Pinpoint the cell where the given text exists, returning its (x, y) midpoint coordinate. 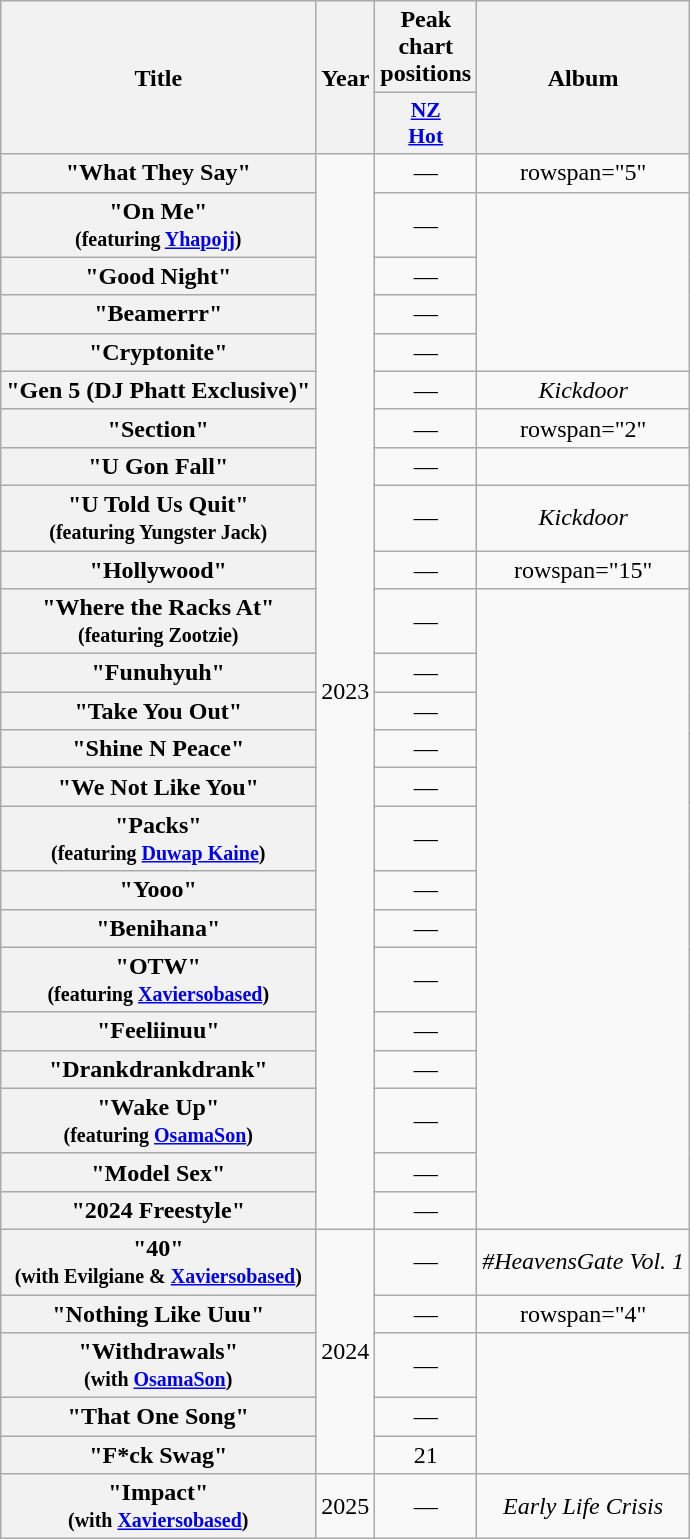
"We Not Like You" (158, 787)
"Yooo" (158, 890)
"40"(with Evilgiane & Xaviersobased) (158, 1262)
"Beamerrr" (158, 314)
21 (426, 1455)
"What They Say" (158, 173)
NZHot (426, 124)
"Nothing Like Uuu" (158, 1313)
"Funuhyuh" (158, 673)
2024 (346, 1351)
"Take You Out" (158, 711)
#HeavensGate Vol. 1 (584, 1262)
"Shine N Peace" (158, 749)
"Hollywood" (158, 569)
"Benihana" (158, 928)
"U Told Us Quit"(featuring Yungster Jack) (158, 518)
"U Gon Fall" (158, 466)
"Impact"(with Xaviersobased) (158, 1506)
Title (158, 78)
"Cryptonite" (158, 352)
2025 (346, 1506)
"Good Night" (158, 276)
"Drankdrankdrank" (158, 1069)
"2024 Freestyle" (158, 1210)
"Where the Racks At"(featuring Zootzie) (158, 622)
Year (346, 78)
Peak chart positions (426, 47)
"Packs"(featuring Duwap Kaine) (158, 838)
rowspan="4" (584, 1313)
"OTW"(featuring Xaviersobased) (158, 980)
"Feeliinuu" (158, 1031)
"Section" (158, 428)
"F*ck Swag" (158, 1455)
"That One Song" (158, 1417)
Album (584, 78)
"Gen 5 (DJ Phatt Exclusive)" (158, 390)
rowspan="5" (584, 173)
rowspan="15" (584, 569)
rowspan="2" (584, 428)
"On Me"(featuring Yhapojj) (158, 224)
"Model Sex" (158, 1172)
"Wake Up"(featuring OsamaSon) (158, 1120)
2023 (346, 692)
"Withdrawals"(with OsamaSon) (158, 1366)
Early Life Crisis (584, 1506)
